Extract the (X, Y) coordinate from the center of the cell holding the provided text.  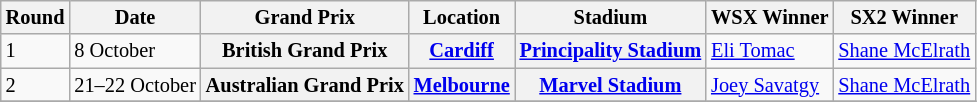
British Grand Prix (305, 51)
Grand Prix (305, 17)
21–22 October (134, 85)
Principality Stadium (611, 51)
WSX Winner (770, 17)
Marvel Stadium (611, 85)
8 October (134, 51)
1 (36, 51)
Melbourne (462, 85)
Stadium (611, 17)
Location (462, 17)
SX2 Winner (904, 17)
Joey Savatgy (770, 85)
Eli Tomac (770, 51)
Round (36, 17)
2 (36, 85)
Date (134, 17)
Cardiff (462, 51)
Australian Grand Prix (305, 85)
